Capture the cell that displays the provided text and extract its [X, Y] central coordinate. 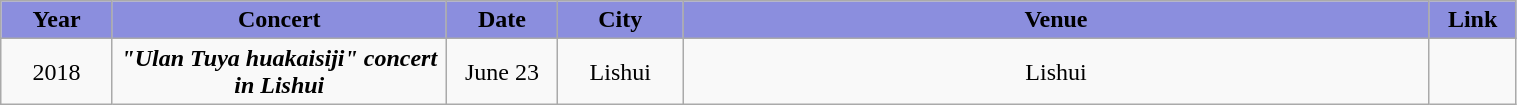
Date [502, 20]
Concert [279, 20]
Venue [1056, 20]
"Ulan Tuya huakaisiji" concert in Lishui [279, 72]
Link [1472, 20]
June 23 [502, 72]
City [620, 20]
2018 [57, 72]
Year [57, 20]
